Output the (x, y) coordinate of the center of the cell containing the given text.  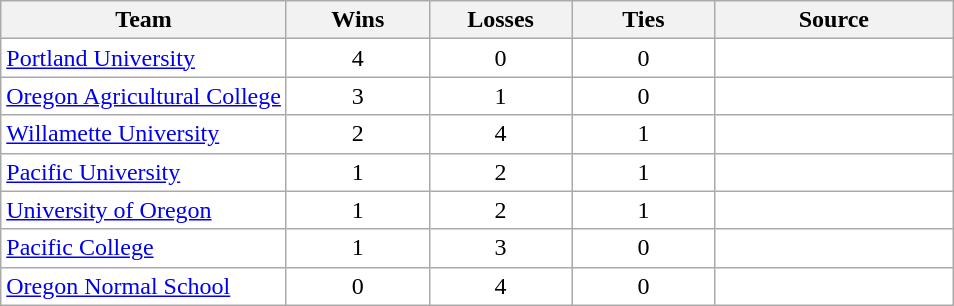
Oregon Normal School (144, 286)
University of Oregon (144, 210)
Losses (500, 20)
Team (144, 20)
Portland University (144, 58)
Willamette University (144, 134)
Pacific College (144, 248)
Wins (358, 20)
Pacific University (144, 172)
Oregon Agricultural College (144, 96)
Ties (644, 20)
Source (834, 20)
